Provide the [X, Y] coordinate of the cell's center where the given text is located.  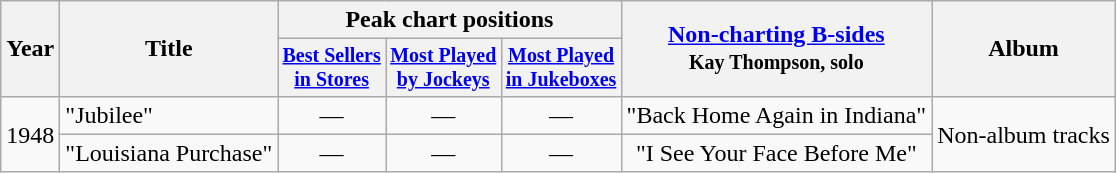
"I See Your Face Before Me" [776, 153]
Most Playedin Jukeboxes [561, 68]
Non-album tracks [1024, 134]
1948 [30, 134]
Year [30, 49]
"Back Home Again in Indiana" [776, 115]
"Louisiana Purchase" [169, 153]
Peak chart positions [450, 20]
Non-charting B-sidesKay Thompson, solo [776, 49]
Most Playedby Jockeys [444, 68]
"Jubilee" [169, 115]
Best Sellersin Stores [332, 68]
Title [169, 49]
Album [1024, 49]
